Locate the cell with the specified text and output its [x, y] center coordinate. 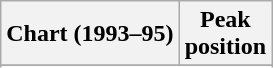
Chart (1993–95) [90, 34]
Peakposition [225, 34]
